Capture the cell that displays the provided text and extract its [X, Y] central coordinate. 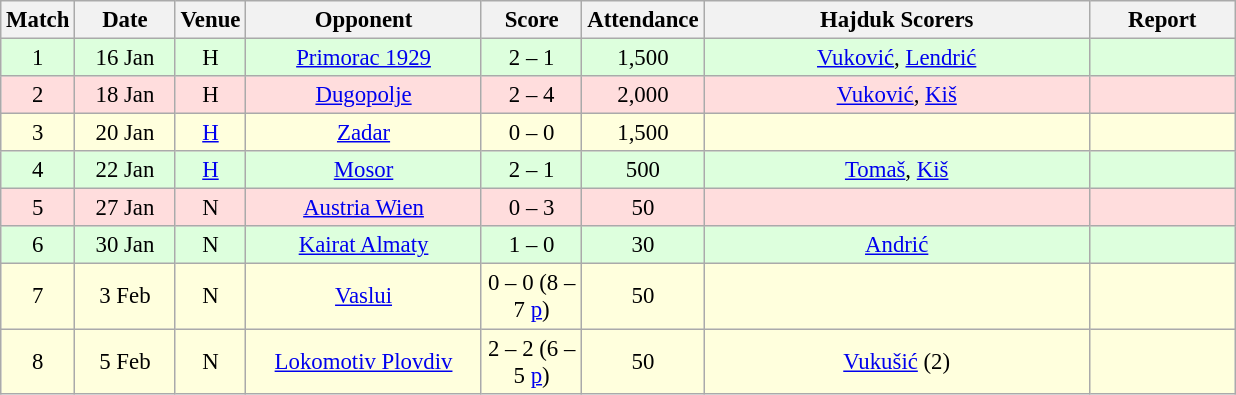
Match [38, 20]
8 [38, 362]
18 Jan [126, 95]
Score [532, 20]
2 – 2 (6 – 5 p) [532, 362]
30 [643, 245]
Kairat Almaty [364, 245]
Date [126, 20]
6 [38, 245]
Vuković, Lendrić [897, 58]
Primorac 1929 [364, 58]
4 [38, 170]
Opponent [364, 20]
Venue [210, 20]
20 Jan [126, 133]
Vaslui [364, 296]
1 [38, 58]
2,000 [643, 95]
22 Jan [126, 170]
Hajduk Scorers [897, 20]
Mosor [364, 170]
3 Feb [126, 296]
0 – 3 [532, 208]
Dugopolje [364, 95]
3 [38, 133]
5 [38, 208]
Tomaš, Kiš [897, 170]
1 – 0 [532, 245]
Andrić [897, 245]
Attendance [643, 20]
Lokomotiv Plovdiv [364, 362]
Vuković, Kiš [897, 95]
2 – 4 [532, 95]
7 [38, 296]
0 – 0 (8 – 7 p) [532, 296]
Austria Wien [364, 208]
Zadar [364, 133]
500 [643, 170]
Vukušić (2) [897, 362]
5 Feb [126, 362]
Report [1162, 20]
0 – 0 [532, 133]
2 [38, 95]
16 Jan [126, 58]
27 Jan [126, 208]
30 Jan [126, 245]
